For the text-containing cell, return its midpoint in (x, y) coordinate format. 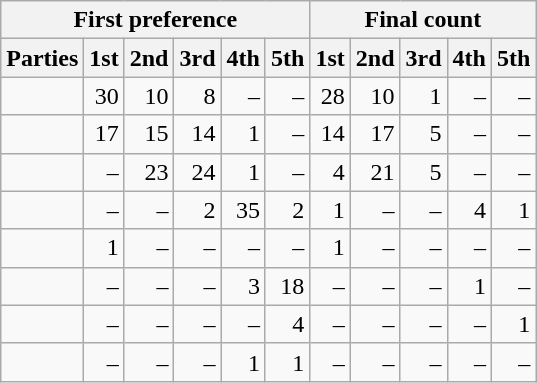
8 (198, 96)
Final count (423, 20)
3 (243, 286)
35 (243, 210)
23 (149, 172)
First preference (156, 20)
28 (330, 96)
15 (149, 134)
18 (287, 286)
Parties (42, 58)
21 (375, 172)
24 (198, 172)
30 (104, 96)
